Find where the given text appears and provide that cell's center as [x, y] coordinate. 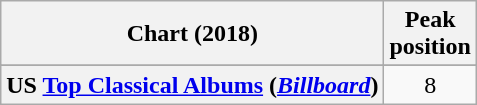
8 [430, 85]
Chart (2018) [192, 34]
US Top Classical Albums (Billboard) [192, 85]
Peakposition [430, 34]
